Capture the cell that displays the provided text and extract its (x, y) central coordinate. 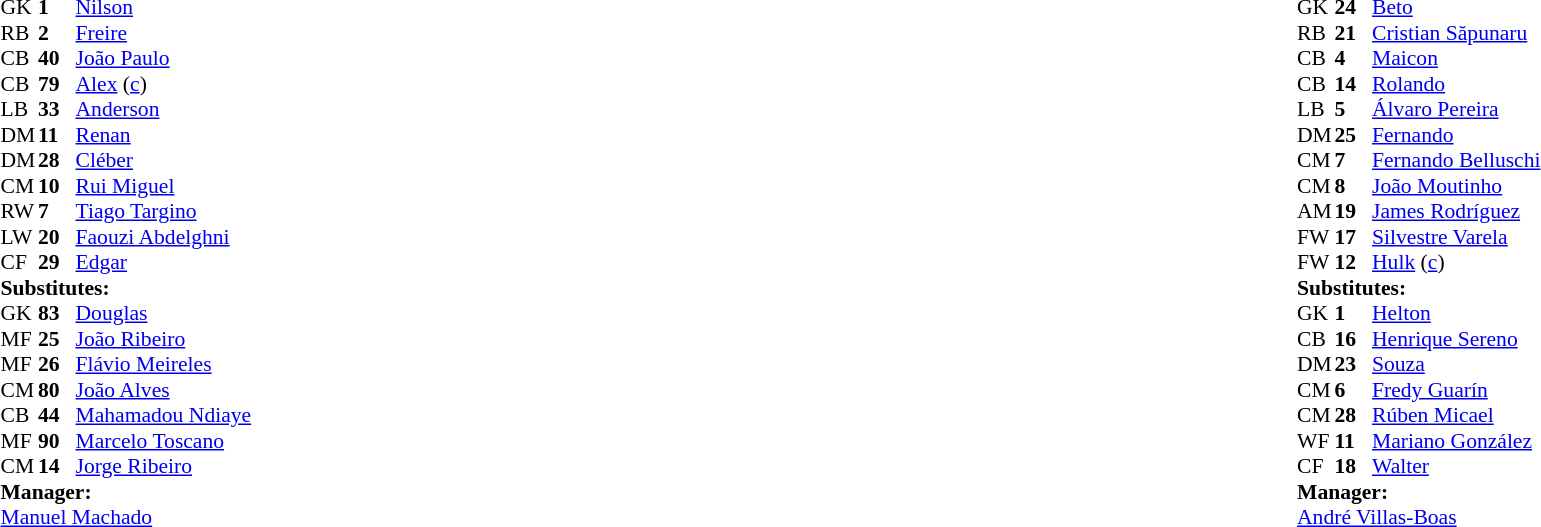
Rolando (1456, 84)
29 (57, 263)
26 (57, 365)
Flávio Meireles (164, 365)
8 (1354, 186)
12 (1354, 263)
Silvestre Varela (1456, 237)
17 (1354, 237)
33 (57, 109)
Hulk (c) (1456, 263)
WF (1316, 441)
4 (1354, 59)
16 (1354, 339)
44 (57, 415)
Renan (164, 135)
Mariano González (1456, 441)
Álvaro Pereira (1456, 109)
Cléber (164, 161)
2 (57, 33)
João Alves (164, 390)
João Ribeiro (164, 339)
21 (1354, 33)
Jorge Ribeiro (164, 467)
Marcelo Toscano (164, 441)
Rúben Micael (1456, 415)
João Paulo (164, 59)
Cristian Săpunaru (1456, 33)
Edgar (164, 263)
Maicon (1456, 59)
AM (1316, 211)
83 (57, 313)
Mahamadou Ndiaye (164, 415)
20 (57, 237)
RW (19, 211)
Fernando Belluschi (1456, 161)
Walter (1456, 467)
Tiago Targino (164, 211)
Anderson (164, 109)
Souza (1456, 365)
Rui Miguel (164, 186)
João Moutinho (1456, 186)
Alex (c) (164, 84)
LW (19, 237)
5 (1354, 109)
40 (57, 59)
1 (1354, 313)
Henrique Sereno (1456, 339)
79 (57, 84)
Freire (164, 33)
Faouzi Abdelghni (164, 237)
6 (1354, 390)
Fernando (1456, 135)
18 (1354, 467)
23 (1354, 365)
Fredy Guarín (1456, 390)
James Rodríguez (1456, 211)
19 (1354, 211)
80 (57, 390)
10 (57, 186)
Helton (1456, 313)
90 (57, 441)
Douglas (164, 313)
